Detect which cell encompasses the target text, then output its (X, Y) center coordinate. 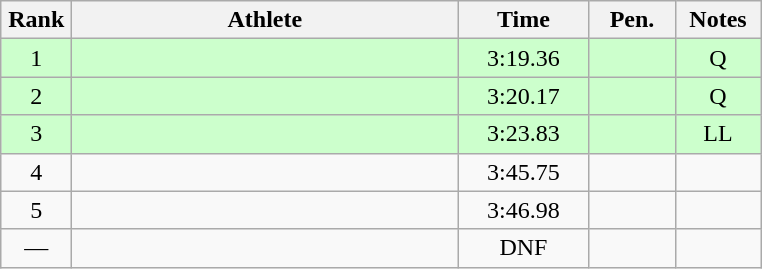
2 (36, 96)
Pen. (632, 20)
Time (524, 20)
3 (36, 134)
3:23.83 (524, 134)
3:19.36 (524, 58)
3:20.17 (524, 96)
— (36, 248)
Athlete (265, 20)
1 (36, 58)
Notes (718, 20)
LL (718, 134)
3:45.75 (524, 172)
Rank (36, 20)
5 (36, 210)
DNF (524, 248)
4 (36, 172)
3:46.98 (524, 210)
